For the text-containing cell, return its midpoint in [X, Y] coordinate format. 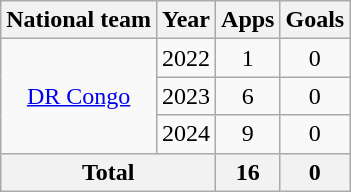
1 [248, 58]
2022 [186, 58]
National team [79, 20]
Total [108, 172]
2023 [186, 96]
2024 [186, 134]
9 [248, 134]
DR Congo [79, 96]
Goals [315, 20]
Year [186, 20]
6 [248, 96]
16 [248, 172]
Apps [248, 20]
